Locate the cell with the specified text and output its [x, y] center coordinate. 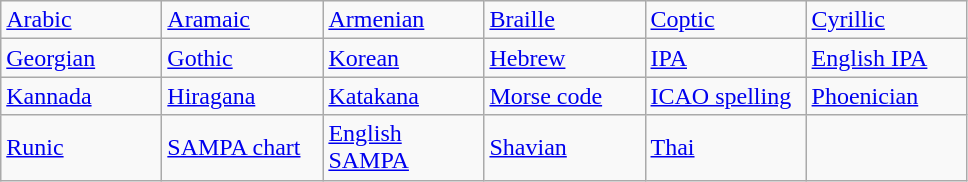
Braille [564, 20]
Georgian [82, 58]
Morse code [564, 96]
Shavian [564, 148]
English IPA [886, 58]
Aramaic [242, 20]
Gothic [242, 58]
Phoenician [886, 96]
Cyrillic [886, 20]
Runic [82, 148]
Korean [404, 58]
Coptic [726, 20]
Hiragana [242, 96]
Katakana [404, 96]
Armenian [404, 20]
ICAO spelling [726, 96]
English SAMPA [404, 148]
Thai [726, 148]
Hebrew [564, 58]
IPA [726, 58]
SAMPA chart [242, 148]
Arabic [82, 20]
Kannada [82, 96]
